Identify which cell holds the provided text, then report its (x, y) central coordinate. 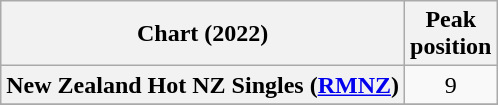
New Zealand Hot NZ Singles (RMNZ) (203, 85)
Chart (2022) (203, 34)
9 (451, 85)
Peak position (451, 34)
